Scan for the cell matching the given text and deliver its (x, y) coordinate at center. 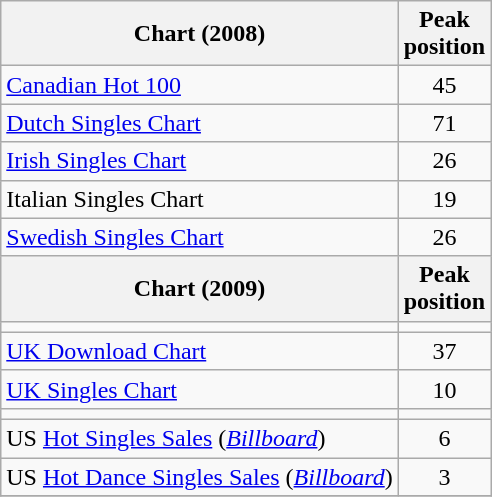
Italian Singles Chart (200, 199)
Swedish Singles Chart (200, 237)
19 (444, 199)
71 (444, 123)
US Hot Dance Singles Sales (Billboard) (200, 477)
10 (444, 389)
Dutch Singles Chart (200, 123)
Chart (2008) (200, 34)
45 (444, 85)
37 (444, 351)
Canadian Hot 100 (200, 85)
UK Download Chart (200, 351)
US Hot Singles Sales (Billboard) (200, 438)
6 (444, 438)
Chart (2009) (200, 288)
UK Singles Chart (200, 389)
3 (444, 477)
Irish Singles Chart (200, 161)
